Search for the cell housing the specified text and yield its [x, y] center coordinate. 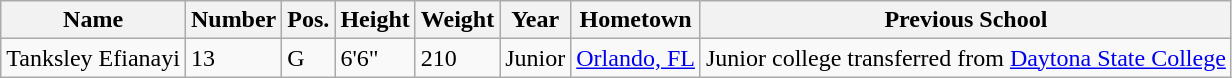
Height [375, 20]
Pos. [308, 20]
Previous School [966, 20]
Junior college transferred from Daytona State College [966, 58]
Weight [457, 20]
Hometown [636, 20]
Tanksley Efianayi [94, 58]
210 [457, 58]
6'6" [375, 58]
Number [233, 20]
Name [94, 20]
G [308, 58]
Year [536, 20]
Junior [536, 58]
Orlando, FL [636, 58]
13 [233, 58]
